Detect which cell encompasses the target text, then output its [X, Y] center coordinate. 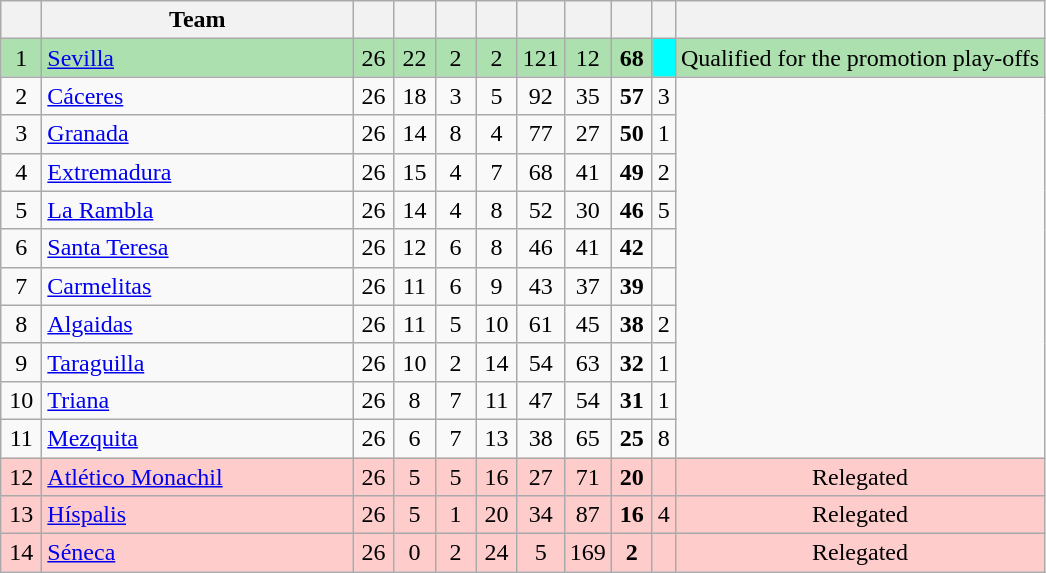
31 [632, 400]
43 [540, 286]
77 [540, 134]
22 [414, 58]
Granada [198, 134]
Team [198, 20]
Mezquita [198, 438]
Séneca [198, 553]
15 [414, 172]
Carmelitas [198, 286]
37 [588, 286]
Triana [198, 400]
39 [632, 286]
25 [632, 438]
42 [632, 248]
Santa Teresa [198, 248]
Algaidas [198, 324]
32 [632, 362]
24 [496, 553]
Taraguilla [198, 362]
45 [588, 324]
65 [588, 438]
61 [540, 324]
30 [588, 210]
Extremadura [198, 172]
47 [540, 400]
121 [540, 58]
49 [632, 172]
169 [588, 553]
57 [632, 96]
92 [540, 96]
Qualified for the promotion play-offs [860, 58]
La Rambla [198, 210]
Cáceres [198, 96]
Híspalis [198, 515]
63 [588, 362]
0 [414, 553]
Atlético Monachil [198, 477]
71 [588, 477]
87 [588, 515]
52 [540, 210]
35 [588, 96]
Sevilla [198, 58]
18 [414, 96]
34 [540, 515]
50 [632, 134]
